Detect which cell encompasses the target text, then output its (x, y) center coordinate. 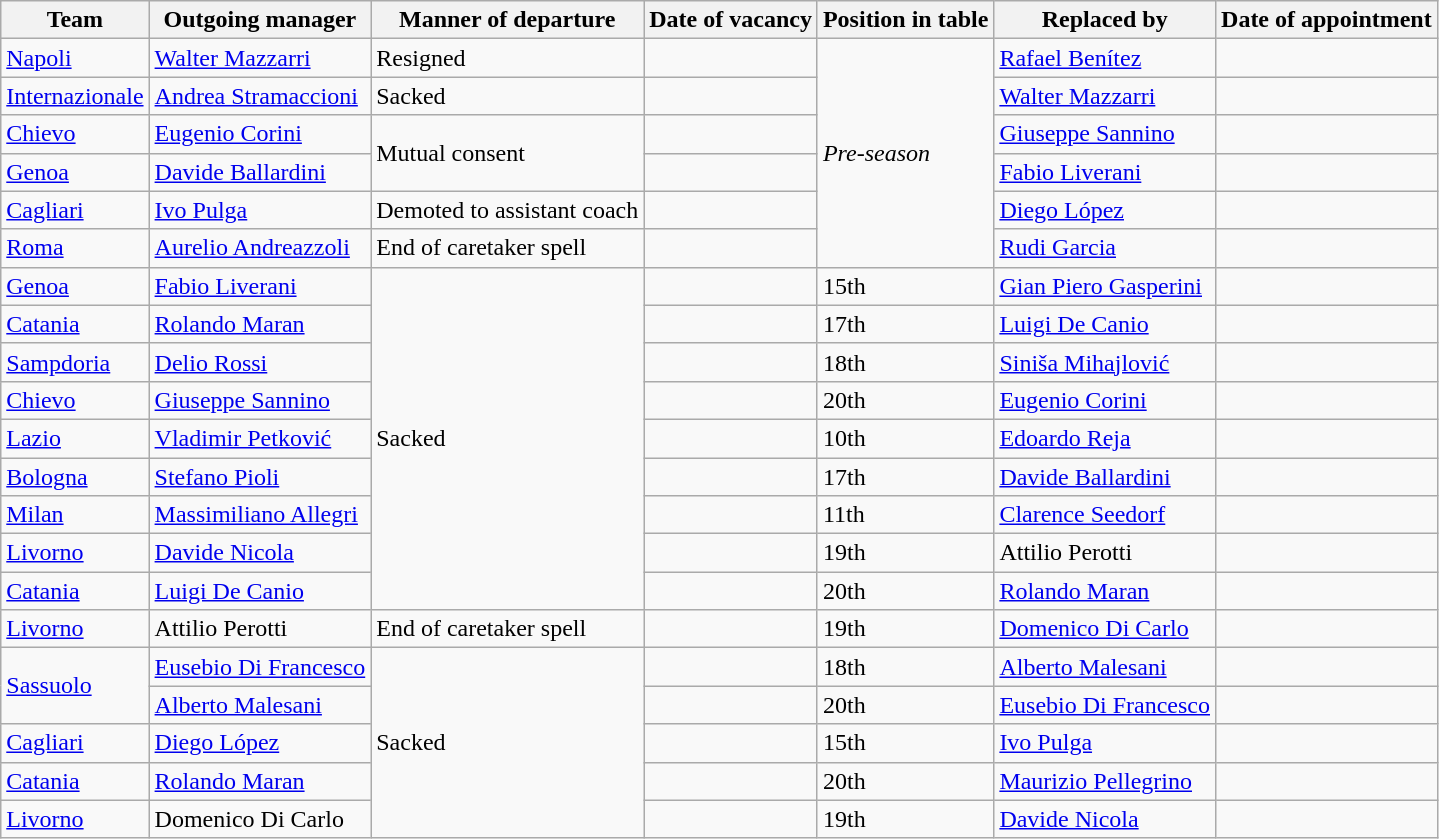
Sassuolo (75, 686)
Pre-season (905, 153)
Aurelio Andreazzoli (260, 248)
10th (905, 438)
Clarence Seedorf (1105, 515)
Roma (75, 248)
Napoli (75, 58)
Sampdoria (75, 362)
Rafael Benítez (1105, 58)
Bologna (75, 477)
Manner of departure (508, 20)
Rudi Garcia (1105, 248)
Date of vacancy (731, 20)
11th (905, 515)
Replaced by (1105, 20)
Gian Piero Gasperini (1105, 286)
Lazio (75, 438)
Internazionale (75, 96)
Siniša Mihajlović (1105, 362)
Position in table (905, 20)
Andrea Stramaccioni (260, 96)
Team (75, 20)
Mutual consent (508, 153)
Delio Rossi (260, 362)
Milan (75, 515)
Edoardo Reja (1105, 438)
Maurizio Pellegrino (1105, 781)
Stefano Pioli (260, 477)
Resigned (508, 58)
Date of appointment (1327, 20)
Massimiliano Allegri (260, 515)
Vladimir Petković (260, 438)
Demoted to assistant coach (508, 210)
Outgoing manager (260, 20)
